Provide the (X, Y) coordinate of the cell's center where the given text is located.  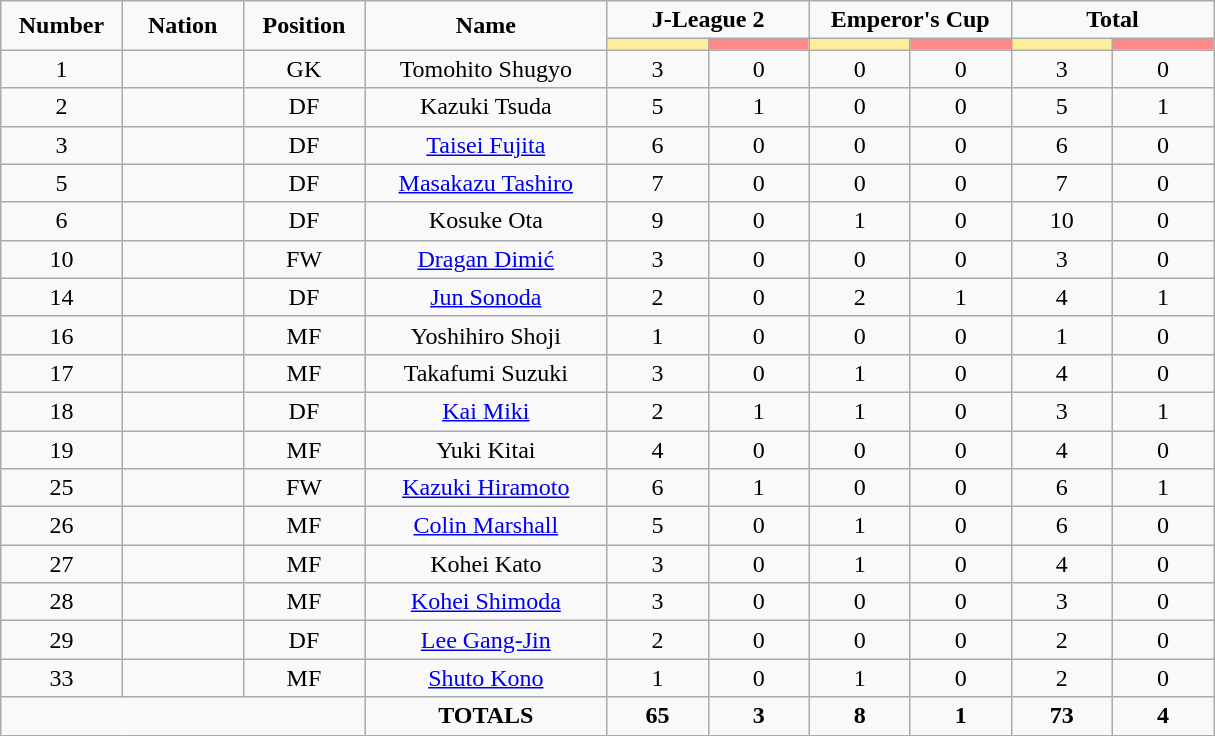
Name (486, 26)
Number (62, 26)
29 (62, 640)
Kazuki Tsuda (486, 107)
17 (62, 373)
28 (62, 602)
16 (62, 335)
Colin Marshall (486, 526)
Position (304, 26)
65 (658, 716)
25 (62, 488)
Dragan Dimić (486, 259)
Yuki Kitai (486, 449)
Lee Gang-Jin (486, 640)
27 (62, 564)
Yoshihiro Shoji (486, 335)
Kai Miki (486, 411)
Taisei Fujita (486, 145)
18 (62, 411)
TOTALS (486, 716)
Kohei Kato (486, 564)
Emperor's Cup (910, 20)
26 (62, 526)
Masakazu Tashiro (486, 183)
Tomohito Shugyo (486, 69)
14 (62, 297)
Kohei Shimoda (486, 602)
8 (860, 716)
J-League 2 (708, 20)
Jun Sonoda (486, 297)
9 (658, 221)
19 (62, 449)
Kosuke Ota (486, 221)
Shuto Kono (486, 678)
Total (1112, 20)
Takafumi Suzuki (486, 373)
Nation (182, 26)
33 (62, 678)
Kazuki Hiramoto (486, 488)
GK (304, 69)
73 (1062, 716)
